Search for the cell housing the specified text and yield its [x, y] center coordinate. 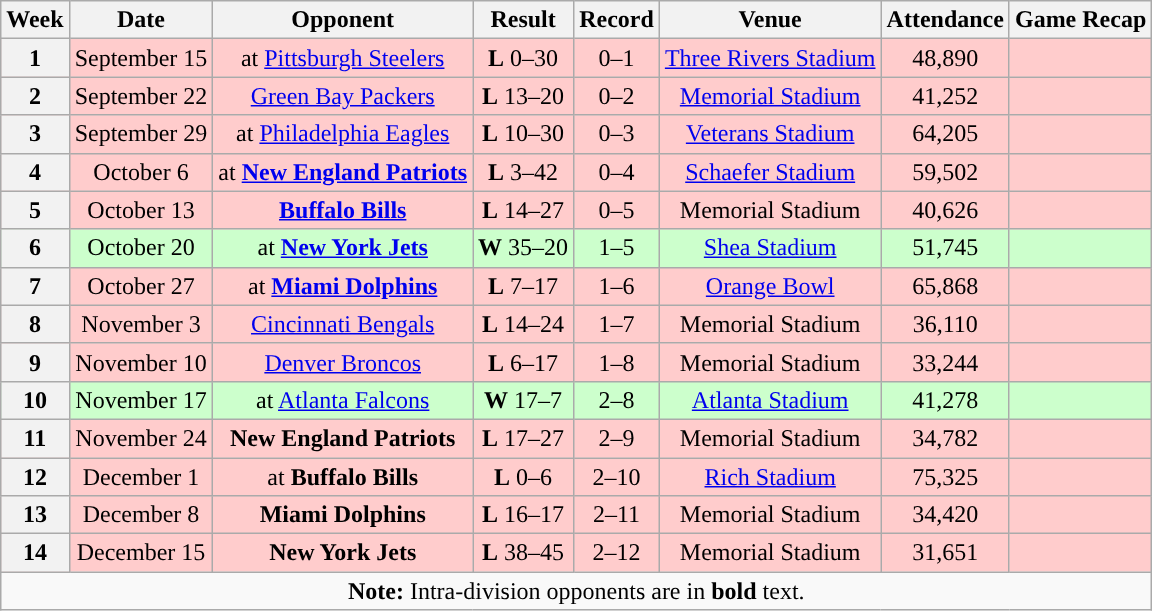
0–5 [617, 210]
W 35–20 [524, 248]
Result [524, 20]
5 [35, 210]
Attendance [945, 20]
2–12 [617, 553]
L 0–30 [524, 58]
2–11 [617, 515]
2 [35, 96]
Three Rivers Stadium [770, 58]
at Buffalo Bills [343, 477]
L 0–6 [524, 477]
64,205 [945, 134]
0–3 [617, 134]
14 [35, 553]
Note: Intra-division opponents are in bold text. [576, 591]
New York Jets [343, 553]
W 17–7 [524, 400]
Orange Bowl [770, 286]
1–6 [617, 286]
December 8 [141, 515]
1–7 [617, 324]
Venue [770, 20]
Buffalo Bills [343, 210]
L 14–27 [524, 210]
34,420 [945, 515]
0–1 [617, 58]
L 38–45 [524, 553]
40,626 [945, 210]
41,252 [945, 96]
75,325 [945, 477]
2–8 [617, 400]
October 27 [141, 286]
Date [141, 20]
L 14–24 [524, 324]
48,890 [945, 58]
Opponent [343, 20]
13 [35, 515]
0–2 [617, 96]
59,502 [945, 172]
33,244 [945, 362]
September 15 [141, 58]
L 10–30 [524, 134]
Miami Dolphins [343, 515]
December 15 [141, 553]
October 13 [141, 210]
at Philadelphia Eagles [343, 134]
11 [35, 438]
10 [35, 400]
November 17 [141, 400]
0–4 [617, 172]
L 3–42 [524, 172]
1 [35, 58]
31,651 [945, 553]
at New York Jets [343, 248]
Denver Broncos [343, 362]
Schaefer Stadium [770, 172]
3 [35, 134]
34,782 [945, 438]
Rich Stadium [770, 477]
October 6 [141, 172]
L 13–20 [524, 96]
41,278 [945, 400]
New England Patriots [343, 438]
November 24 [141, 438]
1–5 [617, 248]
65,868 [945, 286]
at Pittsburgh Steelers [343, 58]
December 1 [141, 477]
October 20 [141, 248]
2–10 [617, 477]
Veterans Stadium [770, 134]
L 16–17 [524, 515]
12 [35, 477]
at Miami Dolphins [343, 286]
6 [35, 248]
L 6–17 [524, 362]
at New England Patriots [343, 172]
Week [35, 20]
L 17–27 [524, 438]
November 10 [141, 362]
Atlanta Stadium [770, 400]
Cincinnati Bengals [343, 324]
51,745 [945, 248]
Green Bay Packers [343, 96]
1–8 [617, 362]
4 [35, 172]
September 22 [141, 96]
Shea Stadium [770, 248]
November 3 [141, 324]
9 [35, 362]
2–9 [617, 438]
8 [35, 324]
at Atlanta Falcons [343, 400]
September 29 [141, 134]
Record [617, 20]
Game Recap [1080, 20]
L 7–17 [524, 286]
36,110 [945, 324]
7 [35, 286]
